For the text-containing cell, return its midpoint in [x, y] coordinate format. 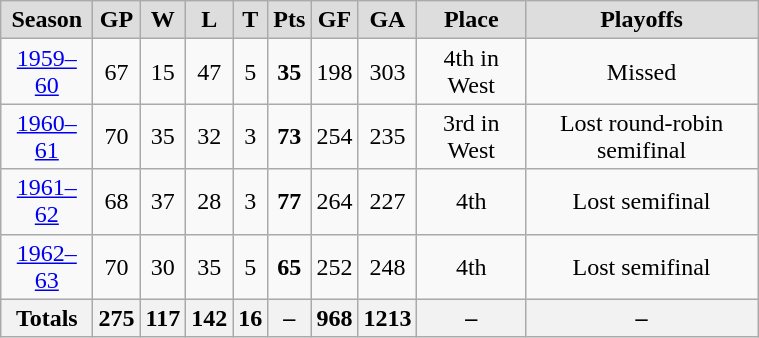
Place [471, 20]
Season [47, 20]
Playoffs [641, 20]
227 [388, 202]
73 [290, 136]
30 [163, 266]
248 [388, 266]
T [250, 20]
252 [334, 266]
65 [290, 266]
235 [388, 136]
77 [290, 202]
142 [210, 318]
37 [163, 202]
1961–62 [47, 202]
28 [210, 202]
4th in West [471, 72]
3rd in West [471, 136]
275 [116, 318]
Pts [290, 20]
1213 [388, 318]
117 [163, 318]
303 [388, 72]
Lost round-robin semifinal [641, 136]
1960–61 [47, 136]
15 [163, 72]
1959–60 [47, 72]
GA [388, 20]
1962–63 [47, 266]
67 [116, 72]
47 [210, 72]
198 [334, 72]
Totals [47, 318]
L [210, 20]
GF [334, 20]
16 [250, 318]
968 [334, 318]
264 [334, 202]
W [163, 20]
68 [116, 202]
254 [334, 136]
32 [210, 136]
GP [116, 20]
Missed [641, 72]
